Scan for the cell matching the given text and deliver its [x, y] coordinate at center. 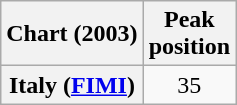
Chart (2003) [72, 34]
Peakposition [189, 34]
35 [189, 85]
Italy (FIMI) [72, 85]
